Return (X, Y) of the center of cell containing provided text 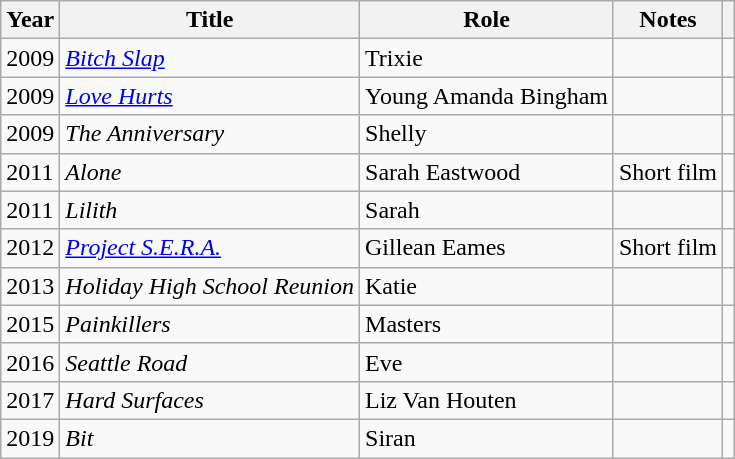
Masters (487, 324)
Shelly (487, 134)
Painkillers (210, 324)
Young Amanda Bingham (487, 96)
The Anniversary (210, 134)
Siran (487, 438)
Project S.E.R.A. (210, 248)
2013 (30, 286)
Trixie (487, 58)
Love Hurts (210, 96)
2015 (30, 324)
Bit (210, 438)
Katie (487, 286)
Holiday High School Reunion (210, 286)
Bitch Slap (210, 58)
Alone (210, 172)
2016 (30, 362)
Gillean Eames (487, 248)
2012 (30, 248)
Hard Surfaces (210, 400)
Year (30, 20)
Sarah (487, 210)
Sarah Eastwood (487, 172)
Eve (487, 362)
Role (487, 20)
Seattle Road (210, 362)
Lilith (210, 210)
2017 (30, 400)
2019 (30, 438)
Title (210, 20)
Liz Van Houten (487, 400)
Notes (668, 20)
